Search for the cell housing the specified text and yield its (x, y) center coordinate. 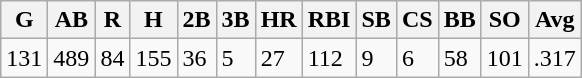
27 (278, 58)
HR (278, 20)
131 (24, 58)
G (24, 20)
36 (196, 58)
84 (112, 58)
58 (460, 58)
SO (504, 20)
H (154, 20)
AB (72, 20)
3B (236, 20)
SB (376, 20)
2B (196, 20)
R (112, 20)
101 (504, 58)
Avg (554, 20)
RBI (329, 20)
.317 (554, 58)
BB (460, 20)
9 (376, 58)
489 (72, 58)
155 (154, 58)
5 (236, 58)
CS (417, 20)
6 (417, 58)
112 (329, 58)
